Identify which cell holds the provided text, then report its [X, Y] central coordinate. 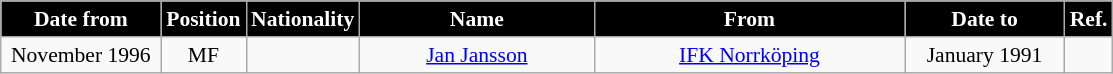
Position [204, 19]
November 1996 [81, 55]
Date from [81, 19]
Date to [985, 19]
MF [204, 55]
IFK Norrköping [749, 55]
Jan Jansson [476, 55]
Nationality [302, 19]
January 1991 [985, 55]
Name [476, 19]
From [749, 19]
Ref. [1089, 19]
